Output the [x, y] coordinate of the center of the cell containing the given text.  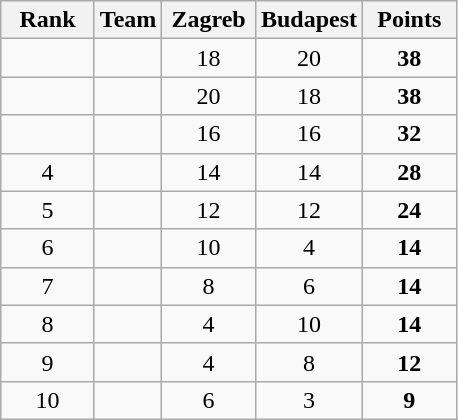
7 [48, 286]
24 [410, 210]
Zagreb [209, 20]
3 [308, 400]
Rank [48, 20]
32 [410, 134]
28 [410, 172]
Points [410, 20]
Budapest [308, 20]
Team [128, 20]
5 [48, 210]
